Scan for the cell matching the given text and deliver its [X, Y] coordinate at center. 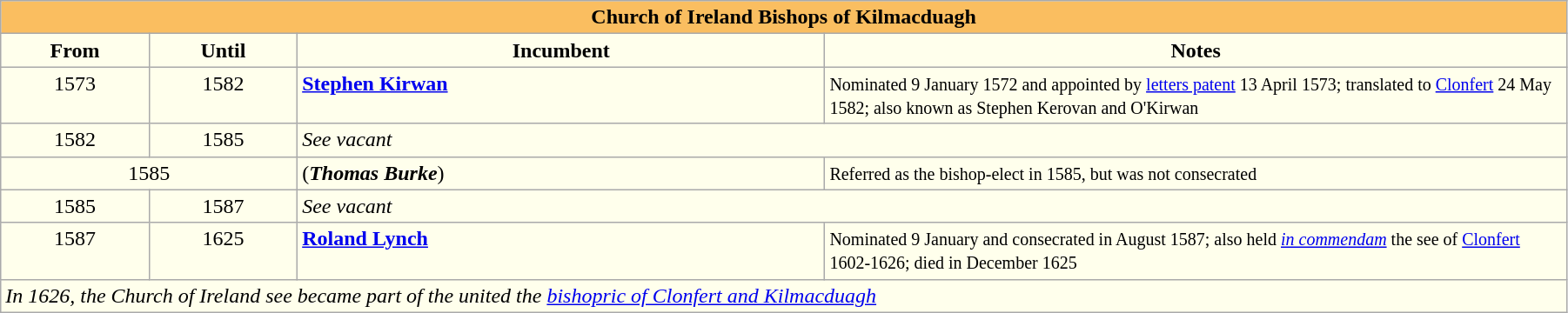
In 1626, the Church of Ireland see became part of the united the bishopric of Clonfert and Kilmacduagh [784, 296]
Stephen Kirwan [561, 96]
(Thomas Burke) [561, 173]
Until [223, 50]
Roland Lynch [561, 250]
Notes [1196, 50]
Nominated 9 January and consecrated in August 1587; also held in commendam the see of Clonfert 1602-1626; died in December 1625 [1196, 250]
1573 [75, 96]
Church of Ireland Bishops of Kilmacduagh [784, 17]
Incumbent [561, 50]
From [75, 50]
Referred as the bishop-elect in 1585, but was not consecrated [1196, 173]
1625 [223, 250]
